Find where the given text appears and provide that cell's center as [X, Y] coordinate. 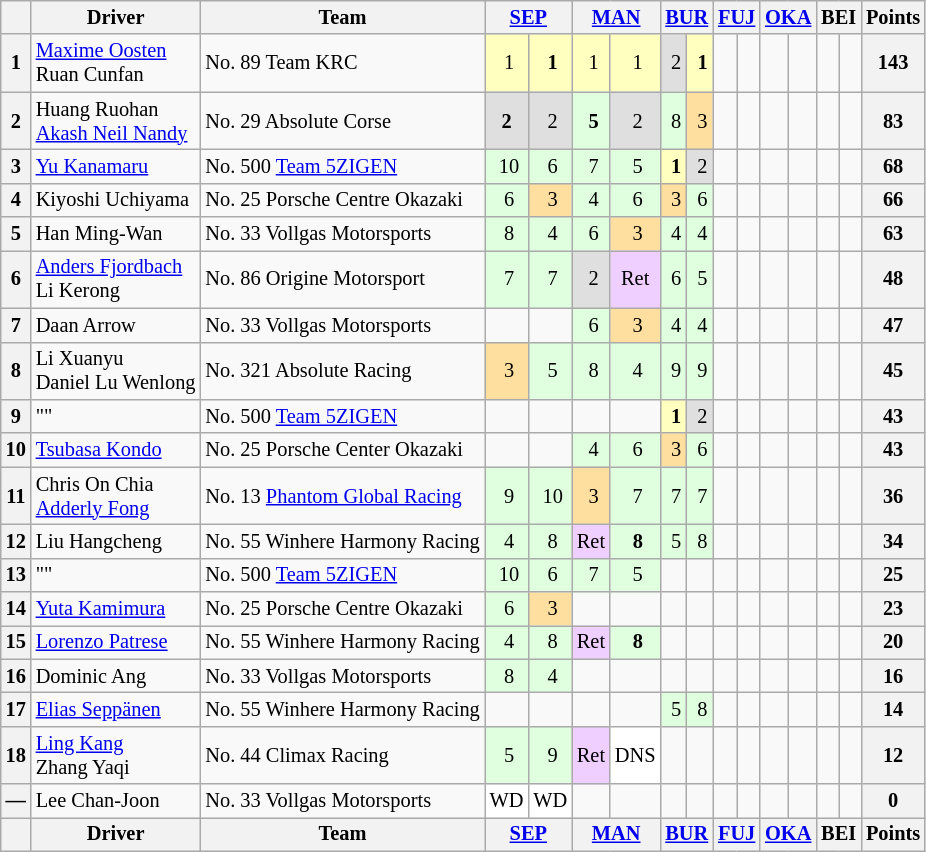
66 [893, 200]
Tsubasa Kondo [116, 450]
No. 89 Team KRC [342, 63]
Yuta Kamimura [116, 609]
Chris On Chia Adderly Fong [116, 496]
Li Xuanyu Daniel Lu Wenlong [116, 371]
45 [893, 371]
Ling Kang Zhang Yaqi [116, 755]
Daan Arrow [116, 325]
Maxime Oosten Ruan Cunfan [116, 63]
15 [16, 642]
No. 44 Climax Racing [342, 755]
Liu Hangcheng [116, 541]
No. 13 Phantom Global Racing [342, 496]
No. 321 Absolute Racing [342, 371]
Lorenzo Patrese [116, 642]
No. 86 Origine Motorsport [342, 279]
0 [893, 801]
Han Ming-Wan [116, 234]
No. 25 Porsche Center Okazaki [342, 450]
17 [16, 709]
No. 29 Absolute Corse [342, 121]
63 [893, 234]
47 [893, 325]
143 [893, 63]
Huang Ruohan Akash Neil Nandy [116, 121]
Kiyoshi Uchiyama [116, 200]
34 [893, 541]
23 [893, 609]
68 [893, 166]
13 [16, 575]
Anders Fjordbach Li Kerong [116, 279]
DNS [635, 755]
Dominic Ang [116, 676]
Elias Seppänen [116, 709]
83 [893, 121]
36 [893, 496]
Yu Kanamaru [116, 166]
— [16, 801]
11 [16, 496]
18 [16, 755]
25 [893, 575]
20 [893, 642]
48 [893, 279]
Lee Chan-Joon [116, 801]
